Pinpoint the cell where the given text exists, returning its (x, y) midpoint coordinate. 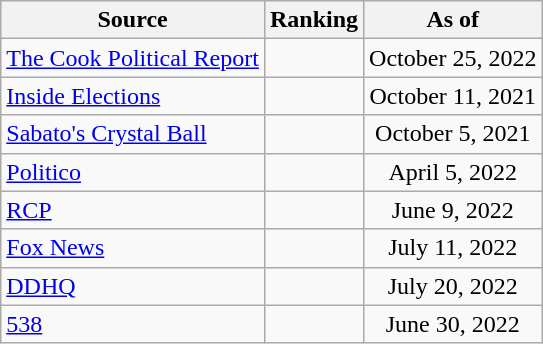
As of (453, 20)
April 5, 2022 (453, 172)
Source (133, 20)
October 11, 2021 (453, 96)
Fox News (133, 248)
June 30, 2022 (453, 324)
July 11, 2022 (453, 248)
Sabato's Crystal Ball (133, 134)
The Cook Political Report (133, 58)
July 20, 2022 (453, 286)
538 (133, 324)
Inside Elections (133, 96)
October 5, 2021 (453, 134)
RCP (133, 210)
October 25, 2022 (453, 58)
Ranking (314, 20)
Politico (133, 172)
DDHQ (133, 286)
June 9, 2022 (453, 210)
